Determine the [x, y] coordinate at the center of the cell enclosing the given text.  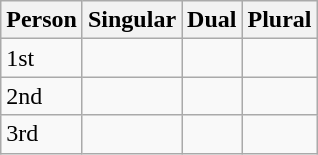
2nd [42, 96]
Person [42, 20]
3rd [42, 134]
1st [42, 58]
Dual [212, 20]
Plural [280, 20]
Singular [132, 20]
